Return the [X, Y] coordinate for the center point of the cell that contains the specified text.  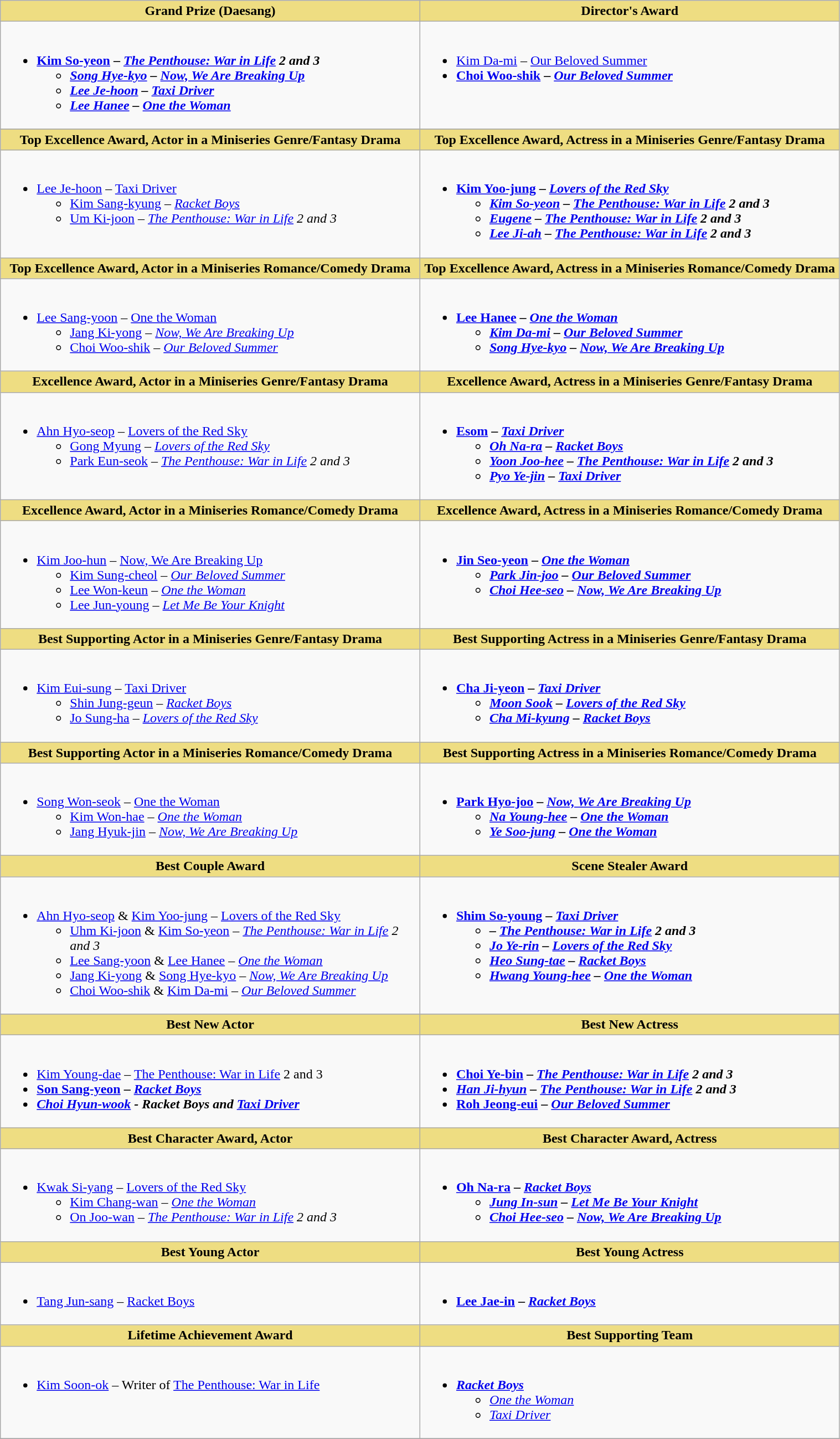
Best New Actor [210, 1025]
Tang Jun-sang – Racket Boys [210, 1294]
Scene Stealer Award [630, 866]
Grand Prize (Daesang) [210, 11]
Racket BoysOne the WomanTaxi Driver [630, 1392]
Lee Hanee – One the WomanKim Da-mi – Our Beloved SummerSong Hye-kyo – Now, We Are Breaking Up [630, 325]
Lee Sang-yoon – One the WomanJang Ki-yong – Now, We Are Breaking UpChoi Woo-shik – Our Beloved Summer [210, 325]
Choi Ye-bin – The Penthouse: War in Life 2 and 3Han Ji-hyun – The Penthouse: War in Life 2 and 3Roh Jeong-eui – Our Beloved Summer [630, 1081]
Kim Joo-hun – Now, We Are Breaking UpKim Sung-cheol – Our Beloved SummerLee Won-keun – One the WomanLee Jun-young – Let Me Be Your Knight [210, 574]
Ahn Hyo-seop – Lovers of the Red SkyGong Myung – Lovers of the Red SkyPark Eun-seok – The Penthouse: War in Life 2 and 3 [210, 446]
Cha Ji-yeon – Taxi DriverMoon Sook – Lovers of the Red SkyCha Mi-kyung – Racket Boys [630, 696]
Kim Da-mi – Our Beloved SummerChoi Woo-shik – Our Beloved Summer [630, 75]
Top Excellence Award, Actor in a Miniseries Romance/Comedy Drama [210, 268]
Top Excellence Award, Actress in a Miniseries Genre/Fantasy Drama [630, 140]
Kim Soon-ok – Writer of The Penthouse: War in Life [210, 1392]
Best Supporting Actress in a Miniseries Genre/Fantasy Drama [630, 639]
Excellence Award, Actor in a Miniseries Romance/Comedy Drama [210, 510]
Top Excellence Award, Actor in a Miniseries Genre/Fantasy Drama [210, 140]
Kim Young-dae – The Penthouse: War in Life 2 and 3Son Sang-yeon – Racket BoysChoi Hyun-wook - Racket Boys and Taxi Driver [210, 1081]
Best Couple Award [210, 866]
Best Character Award, Actor [210, 1138]
Best Supporting Team [630, 1335]
Kim So-yeon – The Penthouse: War in Life 2 and 3Song Hye-kyo – Now, We Are Breaking UpLee Je-hoon – Taxi DriverLee Hanee – One the Woman [210, 75]
Excellence Award, Actress in a Miniseries Genre/Fantasy Drama [630, 382]
Kim Eui-sung – Taxi DriverShin Jung-geun – Racket BoysJo Sung-ha – Lovers of the Red Sky [210, 696]
Best Supporting Actor in a Miniseries Romance/Comedy Drama [210, 753]
Song Won-seok – One the WomanKim Won-hae – One the WomanJang Hyuk-jin – Now, We Are Breaking Up [210, 810]
Best Young Actress [630, 1252]
Jin Seo-yeon – One the WomanPark Jin-joo – Our Beloved SummerChoi Hee-seo – Now, We Are Breaking Up [630, 574]
Best Character Award, Actress [630, 1138]
Director's Award [630, 11]
Excellence Award, Actor in a Miniseries Genre/Fantasy Drama [210, 382]
Best Supporting Actress in a Miniseries Romance/Comedy Drama [630, 753]
Park Hyo-joo – Now, We Are Breaking UpNa Young-hee – One the WomanYe Soo-jung – One the Woman [630, 810]
Top Excellence Award, Actress in a Miniseries Romance/Comedy Drama [630, 268]
Best New Actress [630, 1025]
Lee Jae-in – Racket Boys [630, 1294]
Kwak Si-yang – Lovers of the Red SkyKim Chang-wan – One the WomanOn Joo-wan – The Penthouse: War in Life 2 and 3 [210, 1195]
Esom – Taxi DriverOh Na-ra – Racket BoysYoon Joo-hee – The Penthouse: War in Life 2 and 3Pyo Ye-jin – Taxi Driver [630, 446]
Lifetime Achievement Award [210, 1335]
Lee Je-hoon – Taxi DriverKim Sang-kyung – Racket BoysUm Ki-joon – The Penthouse: War in Life 2 and 3 [210, 204]
Best Supporting Actor in a Miniseries Genre/Fantasy Drama [210, 639]
Oh Na-ra – Racket BoysJung In-sun – Let Me Be Your KnightChoi Hee-seo – Now, We Are Breaking Up [630, 1195]
Excellence Award, Actress in a Miniseries Romance/Comedy Drama [630, 510]
Best Young Actor [210, 1252]
